Determine the (X, Y) coordinate at the center of the cell enclosing the given text.  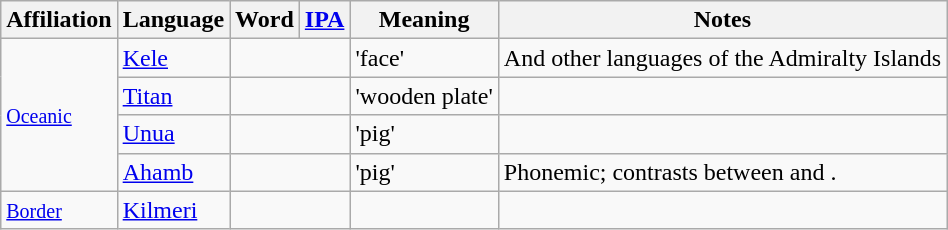
Oceanic (59, 115)
Unua (173, 134)
'face' (424, 58)
IPA (324, 20)
Ahamb (173, 172)
Titan (173, 96)
Kilmeri (173, 210)
Kele (173, 58)
Affiliation (59, 20)
Border (59, 210)
Phonemic; contrasts between and . (722, 172)
And other languages of the Admiralty Islands (722, 58)
Word (265, 20)
Language (173, 20)
Meaning (424, 20)
Notes (722, 20)
'wooden plate' (424, 96)
